Locate the cell with the specified text and output its [x, y] center coordinate. 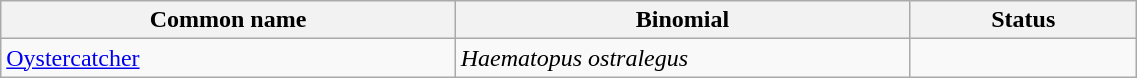
Common name [228, 20]
Haematopus ostralegus [682, 58]
Status [1024, 20]
Oystercatcher [228, 58]
Binomial [682, 20]
